Search for the cell housing the specified text and yield its (X, Y) center coordinate. 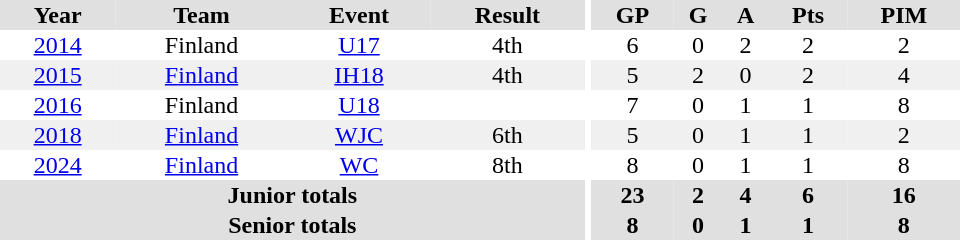
Senior totals (292, 225)
8th (507, 165)
WC (359, 165)
7 (632, 105)
WJC (359, 135)
Pts (808, 15)
2024 (58, 165)
2018 (58, 135)
G (698, 15)
Year (58, 15)
Team (202, 15)
Junior totals (292, 195)
GP (632, 15)
6th (507, 135)
PIM (904, 15)
U18 (359, 105)
16 (904, 195)
A (746, 15)
2016 (58, 105)
23 (632, 195)
Result (507, 15)
U17 (359, 45)
IH18 (359, 75)
Event (359, 15)
2014 (58, 45)
2015 (58, 75)
